Locate the cell with the specified text and output its (X, Y) center coordinate. 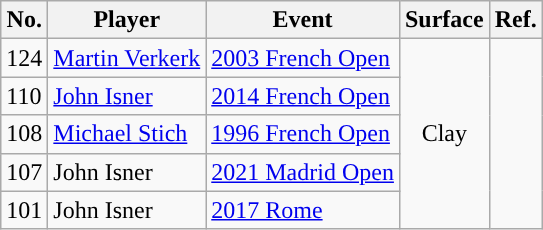
Ref. (516, 20)
Player (127, 20)
1996 French Open (303, 134)
Martin Verkerk (127, 58)
Clay (444, 134)
101 (24, 210)
124 (24, 58)
108 (24, 134)
110 (24, 96)
Event (303, 20)
2021 Madrid Open (303, 172)
107 (24, 172)
2014 French Open (303, 96)
Michael Stich (127, 134)
Surface (444, 20)
No. (24, 20)
2003 French Open (303, 58)
2017 Rome (303, 210)
